For the text-containing cell, return its midpoint in [X, Y] coordinate format. 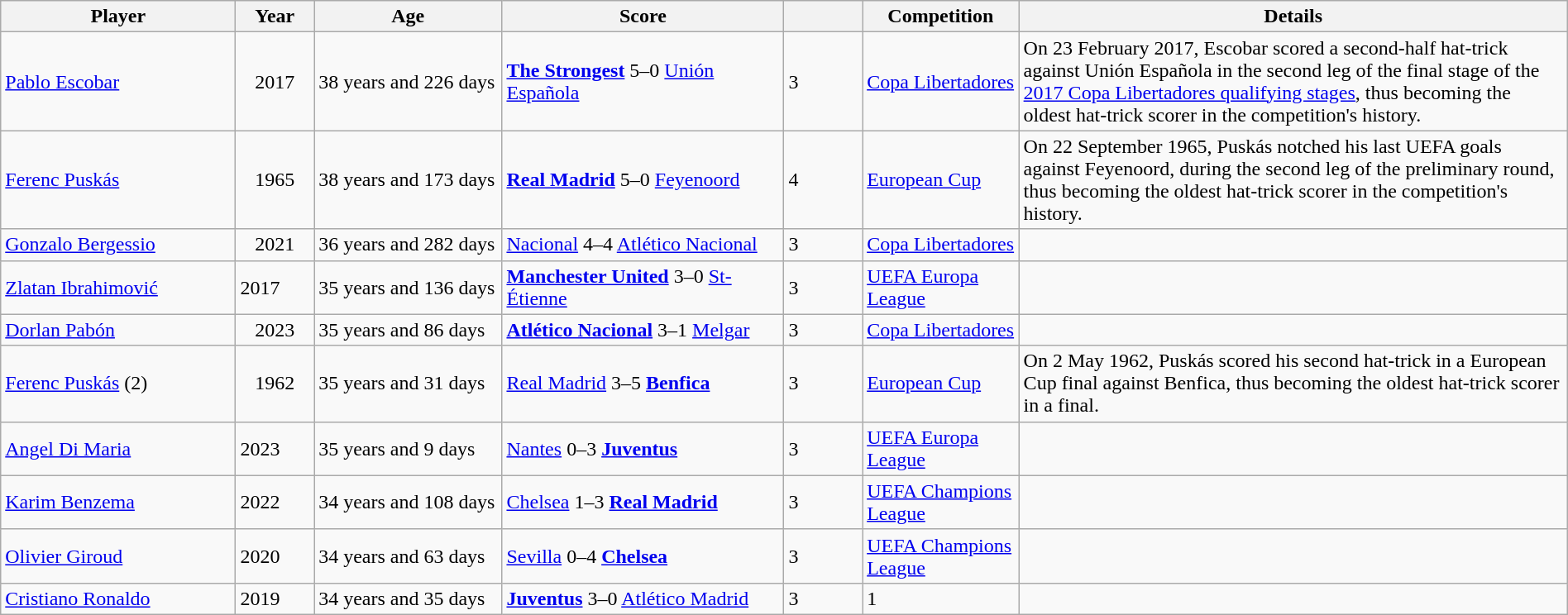
2020 [275, 555]
Dorlan Pabón [118, 330]
The Strongest 5–0 Unión Española [643, 81]
35 years and 9 days [409, 448]
Player [118, 17]
38 years and 226 days [409, 81]
Sevilla 0–4 Chelsea [643, 555]
On 2 May 1962, Puskás scored his second hat-trick in a European Cup final against Benfica, thus becoming the oldest hat-trick scorer in a final. [1293, 384]
Cristiano Ronaldo [118, 598]
Ferenc Puskás (2) [118, 384]
Ferenc Puskás [118, 180]
Karim Benzema [118, 503]
Year [275, 17]
36 years and 282 days [409, 245]
Angel Di Maria [118, 448]
Zlatan Ibrahimović [118, 288]
Chelsea 1–3 Real Madrid [643, 503]
Details [1293, 17]
Pablo Escobar [118, 81]
1 [941, 598]
Juventus 3–0 Atlético Madrid [643, 598]
34 years and 63 days [409, 555]
34 years and 108 days [409, 503]
Real Madrid 5–0 Feyenoord [643, 180]
2019 [275, 598]
Nantes 0–3 Juventus [643, 448]
38 years and 173 days [409, 180]
Real Madrid 3–5 Benfica [643, 384]
2022 [275, 503]
1965 [275, 180]
4 [824, 180]
Olivier Giroud [118, 555]
35 years and 86 days [409, 330]
35 years and 136 days [409, 288]
Atlético Nacional 3–1 Melgar [643, 330]
Competition [941, 17]
2021 [275, 245]
Nacional 4–4 Atlético Nacional [643, 245]
Gonzalo Bergessio [118, 245]
Manchester United 3–0 St-Étienne [643, 288]
34 years and 35 days [409, 598]
Age [409, 17]
1962 [275, 384]
35 years and 31 days [409, 384]
Score [643, 17]
